Capture the cell that displays the provided text and extract its [X, Y] central coordinate. 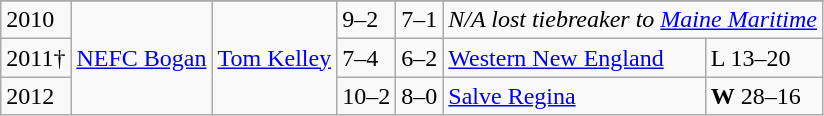
NEFC Bogan [142, 58]
Western New England [574, 58]
2011† [36, 58]
10–2 [366, 96]
9–2 [366, 20]
W 28–16 [764, 96]
Salve Regina [574, 96]
N/A lost tiebreaker to Maine Maritime [633, 20]
6–2 [420, 58]
8–0 [420, 96]
Tom Kelley [274, 58]
7–4 [366, 58]
7–1 [420, 20]
2010 [36, 20]
L 13–20 [764, 58]
2012 [36, 96]
